Pinpoint the cell where the given text exists, returning its (X, Y) midpoint coordinate. 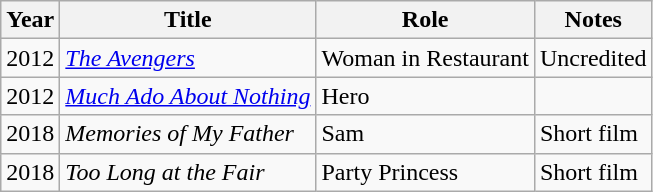
The Avengers (188, 58)
Year (30, 20)
Title (188, 20)
Hero (425, 96)
Much Ado About Nothing (188, 96)
Role (425, 20)
Uncredited (593, 58)
Memories of My Father (188, 134)
Notes (593, 20)
Woman in Restaurant (425, 58)
Party Princess (425, 172)
Sam (425, 134)
Too Long at the Fair (188, 172)
